Identify which cell holds the provided text, then report its [x, y] central coordinate. 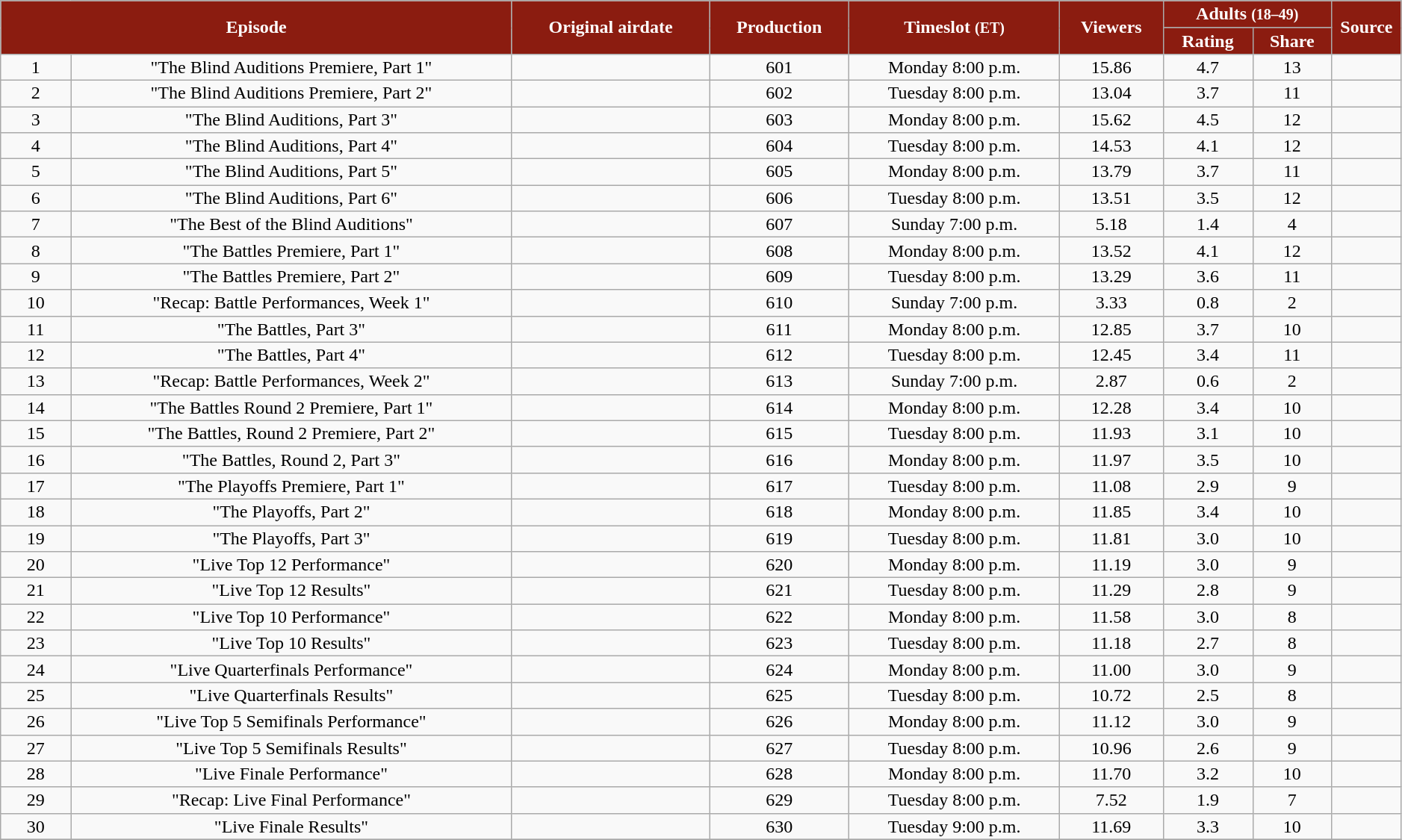
Original airdate [610, 28]
1.4 [1208, 224]
626 [780, 721]
"Live Finale Results" [291, 826]
"The Battles, Part 3" [291, 329]
11.97 [1111, 460]
11.18 [1111, 644]
11.00 [1111, 669]
601 [780, 67]
11.58 [1111, 617]
623 [780, 644]
"The Battles Round 2 Premiere, Part 1" [291, 408]
22 [36, 617]
"The Battles, Round 2, Part 3" [291, 460]
26 [36, 721]
610 [780, 303]
3.2 [1208, 774]
627 [780, 748]
"Live Top 12 Performance" [291, 564]
25 [36, 696]
"Recap: Battle Performances, Week 1" [291, 303]
11.93 [1111, 433]
Viewers [1111, 28]
11.08 [1111, 485]
"The Best of the Blind Auditions" [291, 224]
18 [36, 512]
2.8 [1208, 591]
617 [780, 485]
2.9 [1208, 485]
Source [1367, 28]
"The Playoffs Premiere, Part 1" [291, 485]
3.3 [1208, 826]
Timeslot (ET) [955, 28]
620 [780, 564]
"The Playoffs, Part 3" [291, 539]
629 [780, 800]
"The Blind Auditions, Part 5" [291, 172]
612 [780, 355]
23 [36, 644]
"The Battles Premiere, Part 1" [291, 251]
"Live Finale Performance" [291, 774]
"The Blind Auditions, Part 6" [291, 199]
12.45 [1111, 355]
616 [780, 460]
24 [36, 669]
3 [36, 119]
11.81 [1111, 539]
607 [780, 224]
624 [780, 669]
3.1 [1208, 433]
"Live Top 5 Semifinals Performance" [291, 721]
609 [780, 276]
13.04 [1111, 93]
606 [780, 199]
"The Blind Auditions Premiere, Part 2" [291, 93]
2.87 [1111, 381]
21 [36, 591]
11.85 [1111, 512]
Production [780, 28]
28 [36, 774]
"The Battles, Part 4" [291, 355]
604 [780, 146]
603 [780, 119]
4.5 [1208, 119]
"Live Quarterfinals Results" [291, 696]
6 [36, 199]
14 [36, 408]
19 [36, 539]
5.18 [1111, 224]
13.79 [1111, 172]
11.19 [1111, 564]
"The Battles Premiere, Part 2" [291, 276]
2.7 [1208, 644]
10.96 [1111, 748]
15 [36, 433]
"Recap: Live Final Performance" [291, 800]
611 [780, 329]
0.8 [1208, 303]
615 [780, 433]
"Recap: Battle Performances, Week 2" [291, 381]
15.62 [1111, 119]
17 [36, 485]
"Live Top 10 Performance" [291, 617]
Share [1292, 40]
12.28 [1111, 408]
"Live Top 10 Results" [291, 644]
630 [780, 826]
7.52 [1111, 800]
15.86 [1111, 67]
Adults (18–49) [1247, 15]
625 [780, 696]
3.33 [1111, 303]
12.85 [1111, 329]
4.7 [1208, 67]
13.52 [1111, 251]
27 [36, 748]
605 [780, 172]
30 [36, 826]
"Live Top 5 Semifinals Results" [291, 748]
0.6 [1208, 381]
5 [36, 172]
614 [780, 408]
602 [780, 93]
"Live Top 12 Results" [291, 591]
1.9 [1208, 800]
14.53 [1111, 146]
"The Blind Auditions, Part 3" [291, 119]
11.69 [1111, 826]
3.6 [1208, 276]
622 [780, 617]
613 [780, 381]
11.29 [1111, 591]
"Live Quarterfinals Performance" [291, 669]
608 [780, 251]
16 [36, 460]
"The Blind Auditions Premiere, Part 1" [291, 67]
Episode [257, 28]
2.5 [1208, 696]
1 [36, 67]
628 [780, 774]
13.29 [1111, 276]
621 [780, 591]
"The Blind Auditions, Part 4" [291, 146]
2.6 [1208, 748]
29 [36, 800]
618 [780, 512]
10.72 [1111, 696]
Tuesday 9:00 p.m. [955, 826]
20 [36, 564]
"The Battles, Round 2 Premiere, Part 2" [291, 433]
11.70 [1111, 774]
"The Playoffs, Part 2" [291, 512]
Rating [1208, 40]
11.12 [1111, 721]
13.51 [1111, 199]
619 [780, 539]
